Extract the [x, y] coordinate from the center of the cell holding the provided text.  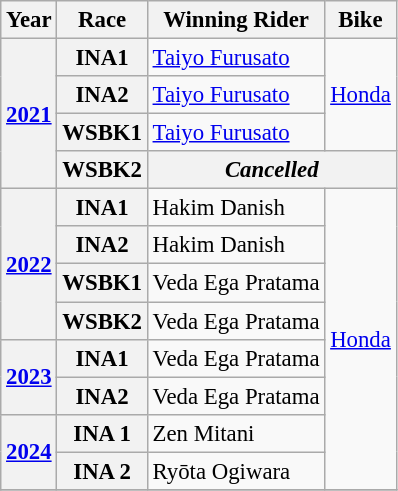
2021 [29, 114]
2023 [29, 376]
Winning Rider [236, 20]
Zen Mitani [236, 433]
Year [29, 20]
Ryōta Ogiwara [236, 471]
2022 [29, 264]
Race [102, 20]
Cancelled [272, 170]
2024 [29, 452]
INA 1 [102, 433]
INA 2 [102, 471]
Bike [360, 20]
